Detect which cell encompasses the target text, then output its (x, y) center coordinate. 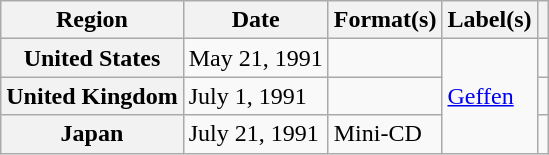
Mini-CD (385, 134)
July 21, 1991 (256, 134)
May 21, 1991 (256, 58)
United States (92, 58)
United Kingdom (92, 96)
Label(s) (490, 20)
July 1, 1991 (256, 96)
Date (256, 20)
Geffen (490, 96)
Japan (92, 134)
Format(s) (385, 20)
Region (92, 20)
